For the text-containing cell, return its midpoint in (X, Y) coordinate format. 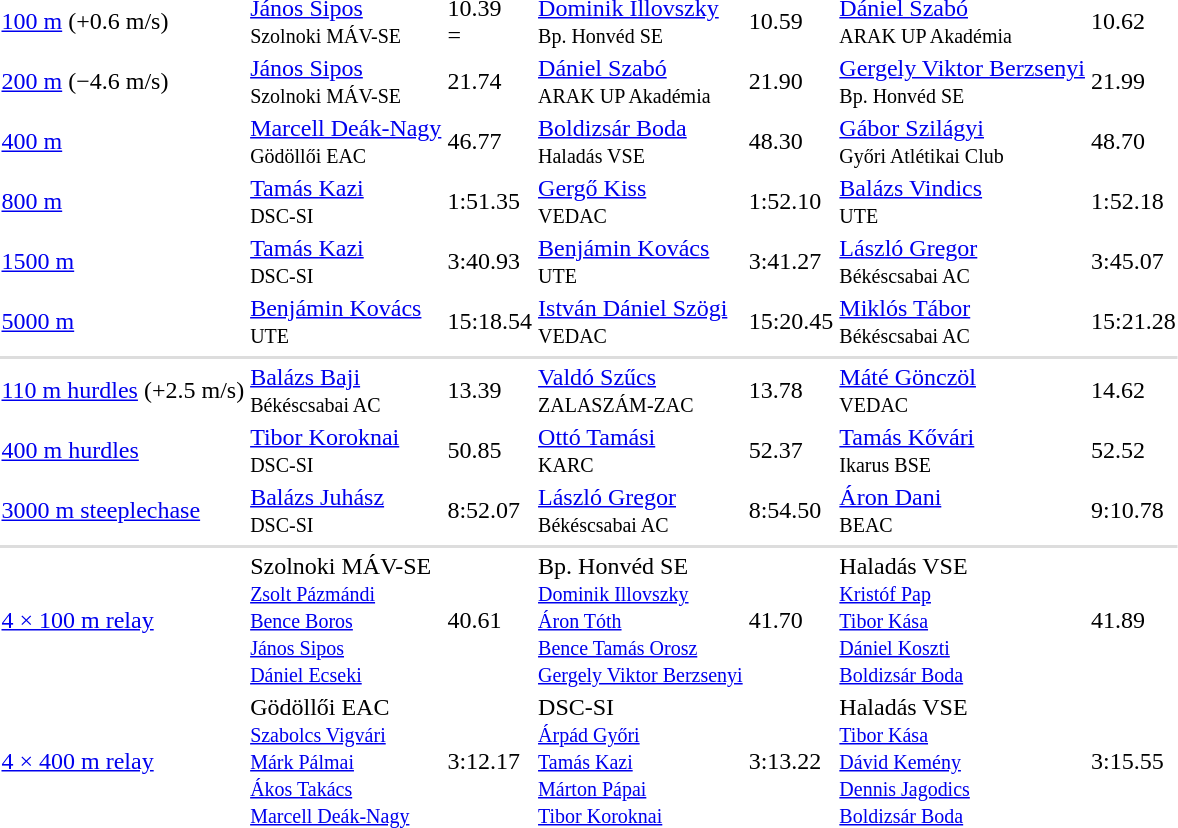
1500 m (123, 262)
Szolnoki MÁV-SEZsolt Pázmándi Bence Boros János Sipos Dániel Ecseki (346, 620)
Valdó SzűcsZALASZÁM-ZAC (641, 390)
3:41.27 (791, 262)
Gergely Viktor BerzsenyiBp. Honvéd SE (962, 82)
14.62 (1133, 390)
41.89 (1133, 620)
52.37 (791, 450)
13.39 (490, 390)
Dániel SzabóARAK UP Akadémia (641, 82)
400 m (123, 142)
52.52 (1133, 450)
3:45.07 (1133, 262)
8:52.07 (490, 510)
Balázs BajiBékéscsabai AC (346, 390)
1:51.35 (490, 202)
5000 m (123, 322)
1:52.18 (1133, 202)
46.77 (490, 142)
800 m (123, 202)
Balázs JuhászDSC-SI (346, 510)
Miklós TáborBékéscsabai AC (962, 322)
Balázs VindicsUTE (962, 202)
3000 m steeplechase (123, 510)
21.74 (490, 82)
1:52.10 (791, 202)
48.70 (1133, 142)
50.85 (490, 450)
Tibor KoroknaiDSC-SI (346, 450)
15:18.54 (490, 322)
Bp. Honvéd SEDominik Illovszky Áron Tóth Bence Tamás Orosz Gergely Viktor Berzsenyi (641, 620)
400 m hurdles (123, 450)
48.30 (791, 142)
15:20.45 (791, 322)
Boldizsár BodaHaladás VSE (641, 142)
István Dániel SzögiVEDAC (641, 322)
János SiposSzolnoki MÁV-SE (346, 82)
15:21.28 (1133, 322)
3:40.93 (490, 262)
13.78 (791, 390)
41.70 (791, 620)
9:10.78 (1133, 510)
4 × 100 m relay (123, 620)
Haladás VSEKristóf Pap Tibor Kása Dániel Koszti Boldizsár Boda (962, 620)
Ottó TamásiKARC (641, 450)
21.99 (1133, 82)
110 m hurdles (+2.5 m/s) (123, 390)
Gergő KissVEDAC (641, 202)
21.90 (791, 82)
40.61 (490, 620)
Áron DaniBEAC (962, 510)
8:54.50 (791, 510)
Marcell Deák-NagyGödöllői EAC (346, 142)
Gábor SzilágyiGyőri Atlétikai Club (962, 142)
Tamás KőváriIkarus BSE (962, 450)
200 m (−4.6 m/s) (123, 82)
Máté GönczölVEDAC (962, 390)
